Search for the cell housing the specified text and yield its [X, Y] center coordinate. 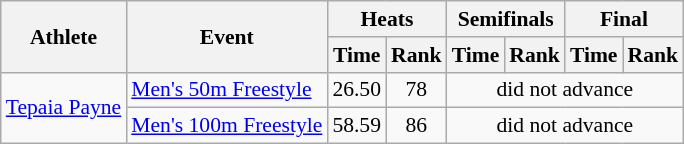
58.59 [356, 126]
Final [624, 19]
Heats [386, 19]
26.50 [356, 90]
78 [416, 90]
Athlete [64, 36]
Tepaia Payne [64, 108]
Semifinals [506, 19]
86 [416, 126]
Men's 100m Freestyle [226, 126]
Men's 50m Freestyle [226, 90]
Event [226, 36]
